Search for the cell housing the specified text and yield its [x, y] center coordinate. 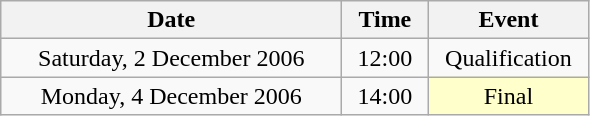
Monday, 4 December 2006 [172, 96]
Date [172, 20]
Event [508, 20]
12:00 [385, 58]
Saturday, 2 December 2006 [172, 58]
14:00 [385, 96]
Final [508, 96]
Qualification [508, 58]
Time [385, 20]
